Determine the (X, Y) coordinate at the center of the cell enclosing the given text.  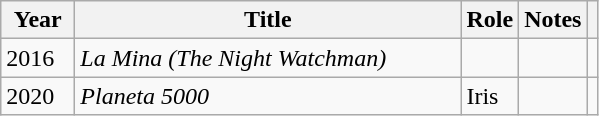
Iris (490, 96)
Title (268, 20)
Role (490, 20)
La Mina (The Night Watchman) (268, 58)
2020 (38, 96)
Notes (553, 20)
Planeta 5000 (268, 96)
2016 (38, 58)
Year (38, 20)
